Pinpoint the cell where the given text exists, returning its [x, y] midpoint coordinate. 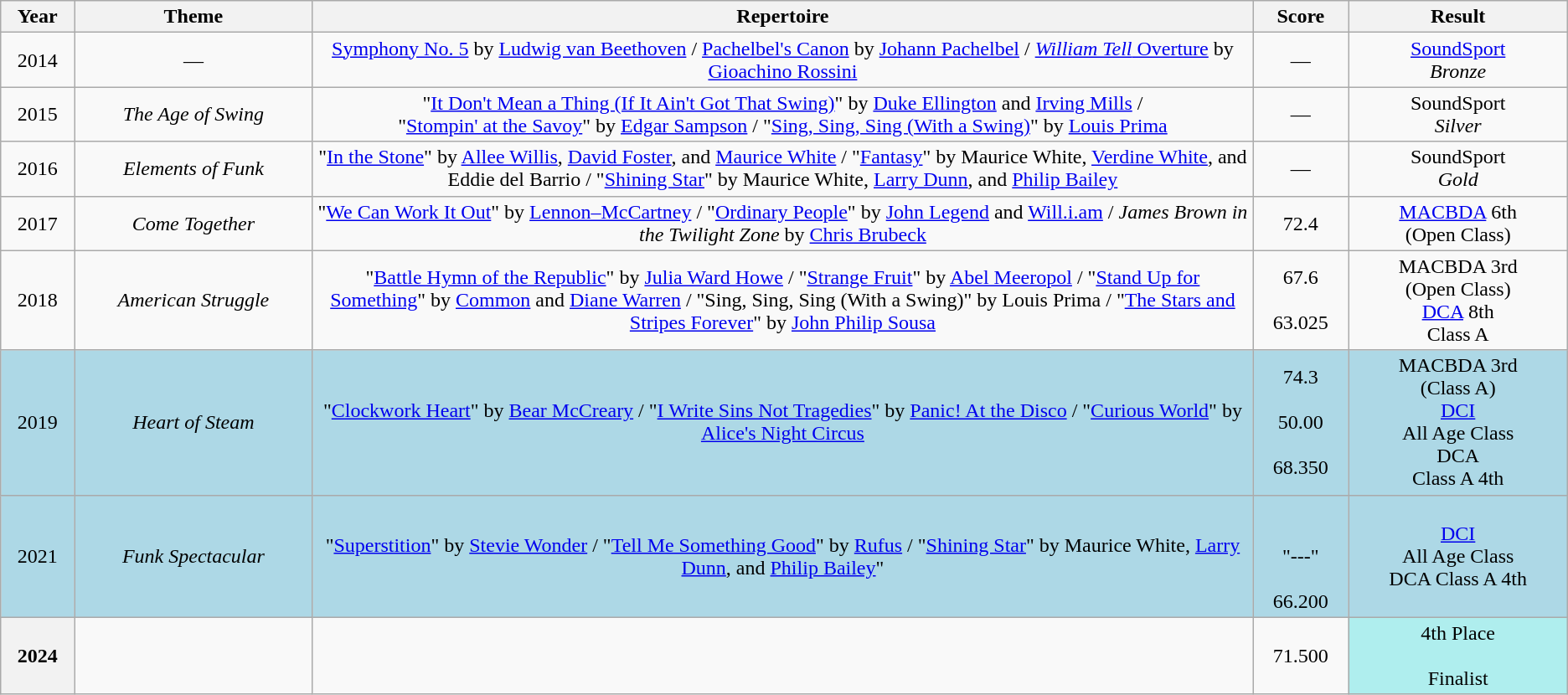
2015 [38, 114]
Year [38, 17]
"We Can Work It Out" by Lennon–McCartney / "Ordinary People" by John Legend and Will.i.am / James Brown in the Twilight Zone by Chris Brubeck [782, 223]
MACBDA 6th(Open Class) [1457, 223]
SoundSportSilver [1457, 114]
Score [1301, 17]
2016 [38, 169]
2019 [38, 422]
2014 [38, 60]
"---"66.200 [1301, 556]
Heart of Steam [193, 422]
MACBDA 3rd(Class A)DCIAll Age ClassDCAClass A 4th [1457, 422]
72.4 [1301, 223]
DCIAll Age ClassDCA Class A 4th [1457, 556]
74.350.0068.350 [1301, 422]
Repertoire [782, 17]
"Superstition" by Stevie Wonder / "Tell Me Something Good" by Rufus / "Shining Star" by Maurice White, Larry Dunn, and Philip Bailey" [782, 556]
SoundSportBronze [1457, 60]
2018 [38, 300]
71.500 [1301, 656]
2017 [38, 223]
Theme [193, 17]
American Struggle [193, 300]
Funk Spectacular [193, 556]
Symphony No. 5 by Ludwig van Beethoven / Pachelbel's Canon by Johann Pachelbel / William Tell Overture by Gioachino Rossini [782, 60]
Result [1457, 17]
4th PlaceFinalist [1457, 656]
MACBDA 3rd(Open Class)DCA 8thClass A [1457, 300]
"Clockwork Heart" by Bear McCreary / "I Write Sins Not Tragedies" by Panic! At the Disco / "Curious World" by Alice's Night Circus [782, 422]
The Age of Swing [193, 114]
2024 [38, 656]
2021 [38, 556]
67.663.025 [1301, 300]
Elements of Funk [193, 169]
SoundSportGold [1457, 169]
Come Together [193, 223]
